From the cell containing the given text, extract its center point as [X, Y] coordinate. 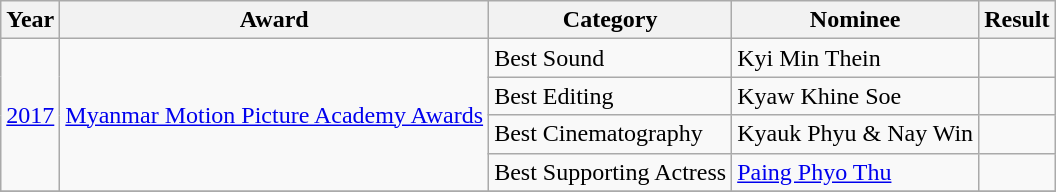
Kyi Min Thein [856, 58]
Kyauk Phyu & Nay Win [856, 134]
Best Sound [610, 58]
Result [1017, 20]
Category [610, 20]
Paing Phyo Thu [856, 172]
Best Editing [610, 96]
Best Cinematography [610, 134]
Best Supporting Actress [610, 172]
Year [30, 20]
Award [274, 20]
Myanmar Motion Picture Academy Awards [274, 115]
2017 [30, 115]
Kyaw Khine Soe [856, 96]
Nominee [856, 20]
